Return the [X, Y] coordinate for the center point of the cell that contains the specified text.  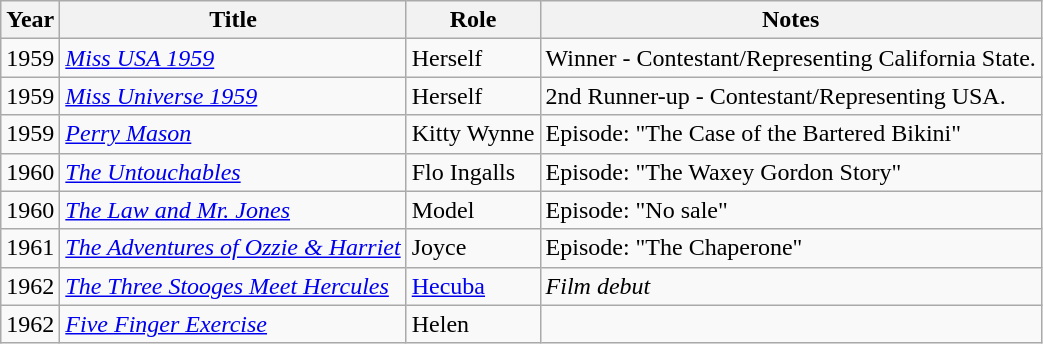
2nd Runner-up - Contestant/Representing USA. [790, 96]
Episode: "The Chaperone" [790, 248]
Winner - Contestant/Representing California State. [790, 58]
Perry Mason [233, 134]
Episode: "The Waxey Gordon Story" [790, 172]
Role [473, 20]
The Law and Mr. Jones [233, 210]
Five Finger Exercise [233, 324]
Title [233, 20]
Joyce [473, 248]
The Adventures of Ozzie & Harriet [233, 248]
Flo Ingalls [473, 172]
Episode: "The Case of the Bartered Bikini" [790, 134]
Kitty Wynne [473, 134]
Model [473, 210]
Episode: "No sale" [790, 210]
Helen [473, 324]
Notes [790, 20]
Film debut [790, 286]
The Three Stooges Meet Hercules [233, 286]
The Untouchables [233, 172]
Year [30, 20]
1961 [30, 248]
Miss Universe 1959 [233, 96]
Hecuba [473, 286]
Miss USA 1959 [233, 58]
